Identify which cell holds the provided text, then report its (x, y) central coordinate. 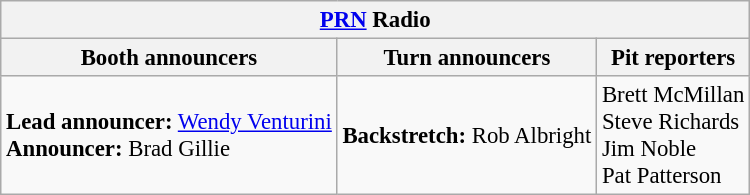
Lead announcer: Wendy VenturiniAnnouncer: Brad Gillie (169, 136)
PRN Radio (376, 20)
Pit reporters (674, 58)
Brett McMillanSteve RichardsJim NoblePat Patterson (674, 136)
Booth announcers (169, 58)
Backstretch: Rob Albright (467, 136)
Turn announcers (467, 58)
